Extract the [X, Y] coordinate from the center of the cell holding the provided text.  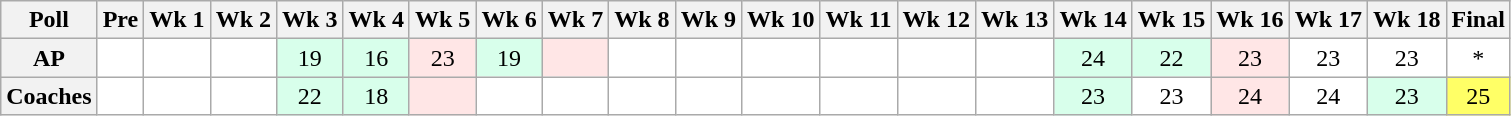
Wk 4 [376, 20]
Wk 13 [1014, 20]
25 [1478, 96]
Wk 10 [781, 20]
Wk 17 [1328, 20]
Coaches [49, 96]
* [1478, 58]
Wk 18 [1407, 20]
Poll [49, 20]
Wk 5 [442, 20]
Wk 11 [858, 20]
AP [49, 58]
Wk 2 [243, 20]
Final [1478, 20]
Wk 14 [1093, 20]
Wk 12 [936, 20]
Pre [120, 20]
Wk 16 [1250, 20]
16 [376, 58]
Wk 9 [708, 20]
Wk 3 [310, 20]
Wk 15 [1171, 20]
18 [376, 96]
Wk 1 [177, 20]
Wk 7 [575, 20]
Wk 8 [642, 20]
Wk 6 [509, 20]
